Find where the given text appears and provide that cell's center as (x, y) coordinate. 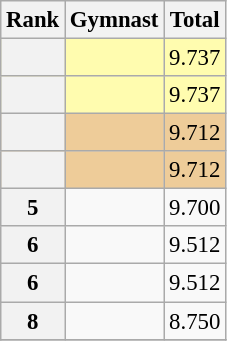
8 (33, 321)
5 (33, 208)
Total (195, 20)
9.700 (195, 208)
8.750 (195, 321)
Rank (33, 20)
Gymnast (114, 20)
